Detect which cell encompasses the target text, then output its (x, y) center coordinate. 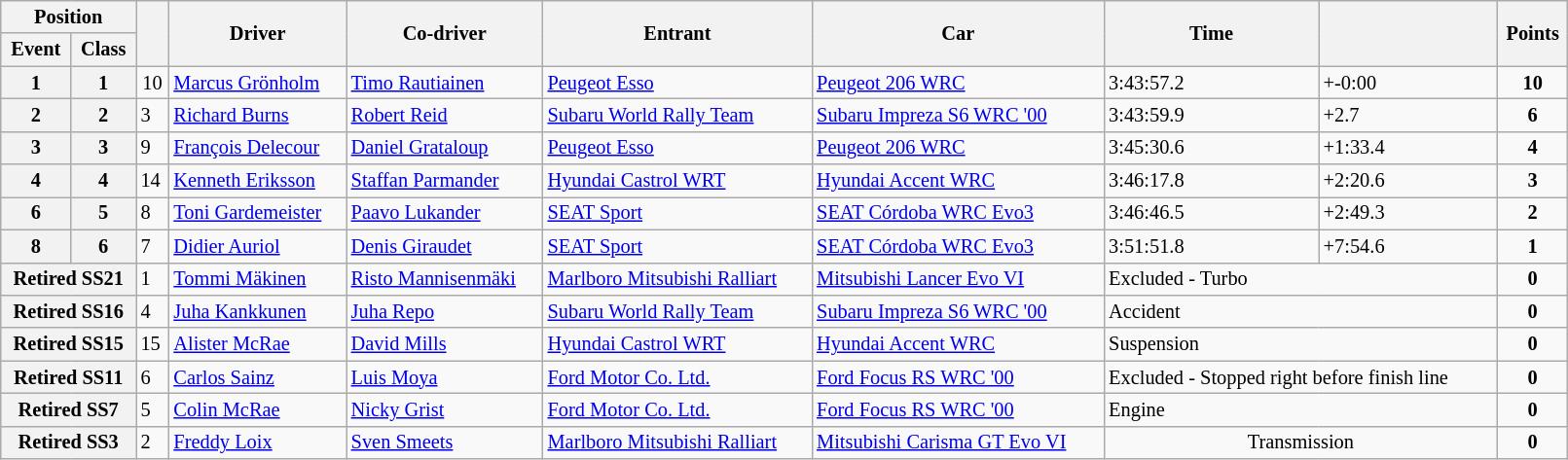
Retired SS21 (68, 279)
Class (103, 50)
Time (1211, 33)
Entrant (677, 33)
Accident (1300, 311)
Position (68, 17)
+-0:00 (1408, 83)
Timo Rautiainen (445, 83)
Robert Reid (445, 115)
Mitsubishi Carisma GT Evo VI (958, 442)
3:43:57.2 (1211, 83)
Marcus Grönholm (257, 83)
Denis Giraudet (445, 246)
Suspension (1300, 344)
9 (153, 148)
Driver (257, 33)
Retired SS3 (68, 442)
Alister McRae (257, 344)
14 (153, 181)
3:43:59.9 (1211, 115)
Retired SS11 (68, 377)
Risto Mannisenmäki (445, 279)
+2:20.6 (1408, 181)
Event (36, 50)
Retired SS7 (68, 409)
Staffan Parmander (445, 181)
Didier Auriol (257, 246)
3:51:51.8 (1211, 246)
David Mills (445, 344)
Mitsubishi Lancer Evo VI (958, 279)
Colin McRae (257, 409)
Tommi Mäkinen (257, 279)
Excluded - Stopped right before finish line (1300, 377)
7 (153, 246)
Toni Gardemeister (257, 213)
Freddy Loix (257, 442)
+7:54.6 (1408, 246)
15 (153, 344)
+1:33.4 (1408, 148)
3:46:17.8 (1211, 181)
3:45:30.6 (1211, 148)
Nicky Grist (445, 409)
Juha Repo (445, 311)
3:46:46.5 (1211, 213)
Retired SS16 (68, 311)
Transmission (1300, 442)
Sven Smeets (445, 442)
Daniel Grataloup (445, 148)
Retired SS15 (68, 344)
Paavo Lukander (445, 213)
Luis Moya (445, 377)
+2.7 (1408, 115)
+2:49.3 (1408, 213)
François Delecour (257, 148)
Kenneth Eriksson (257, 181)
Car (958, 33)
Points (1532, 33)
Juha Kankkunen (257, 311)
Richard Burns (257, 115)
Carlos Sainz (257, 377)
Engine (1300, 409)
Excluded - Turbo (1300, 279)
Co-driver (445, 33)
